Output the [x, y] coordinate of the center of the cell containing the given text.  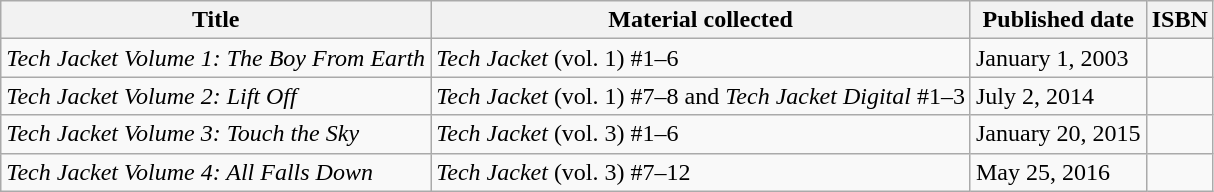
Tech Jacket (vol. 1) #7–8 and Tech Jacket Digital #1–3 [701, 96]
Published date [1058, 20]
Tech Jacket (vol. 3) #1–6 [701, 134]
ISBN [1180, 20]
Tech Jacket Volume 3: Touch the Sky [216, 134]
July 2, 2014 [1058, 96]
Tech Jacket Volume 2: Lift Off [216, 96]
Tech Jacket (vol. 1) #1–6 [701, 58]
Tech Jacket (vol. 3) #7–12 [701, 172]
January 20, 2015 [1058, 134]
January 1, 2003 [1058, 58]
Title [216, 20]
May 25, 2016 [1058, 172]
Material collected [701, 20]
Tech Jacket Volume 1: The Boy From Earth [216, 58]
Tech Jacket Volume 4: All Falls Down [216, 172]
